For the text-containing cell, return its midpoint in (x, y) coordinate format. 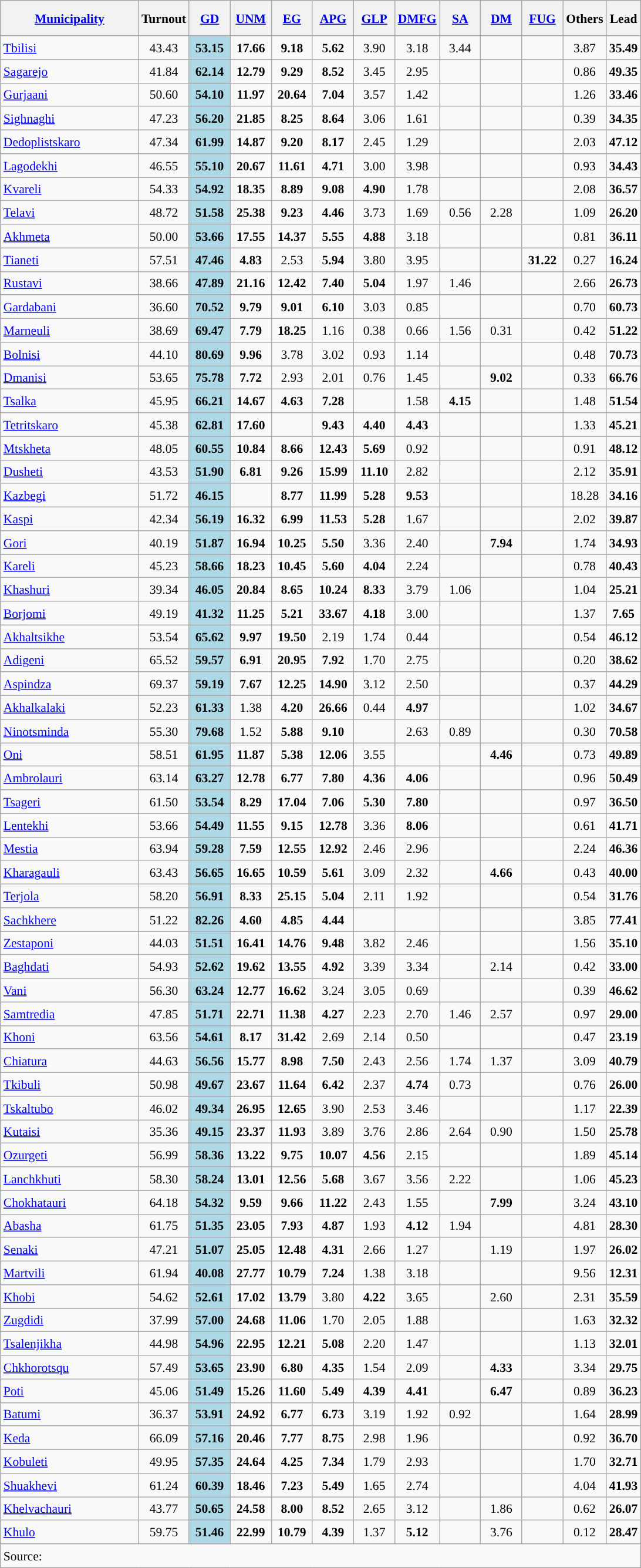
3.67 (375, 1179)
43.77 (164, 1509)
63.94 (164, 849)
Mestia (69, 849)
40.79 (623, 1061)
26.73 (623, 283)
46.05 (210, 590)
4.36 (375, 778)
9.97 (251, 637)
46.02 (164, 1108)
34.35 (623, 119)
20.84 (251, 590)
50.00 (164, 236)
Poti (69, 1391)
1.09 (585, 213)
5.68 (333, 1179)
10.07 (333, 1155)
31.76 (623, 896)
Vani (69, 990)
5.21 (292, 613)
60.73 (623, 307)
46.15 (210, 496)
16.62 (292, 990)
34.93 (623, 543)
2.86 (417, 1132)
61.99 (210, 142)
9.08 (333, 189)
33.00 (623, 967)
47.34 (164, 142)
2.70 (417, 1014)
38.66 (164, 283)
2.22 (460, 1179)
8.64 (333, 119)
8.65 (292, 590)
GD (210, 18)
0.50 (417, 1037)
12.31 (623, 1273)
13.22 (251, 1155)
14.76 (292, 943)
47.89 (210, 283)
Shuakhevi (69, 1485)
17.04 (292, 802)
6.42 (333, 1085)
10.59 (292, 873)
5.38 (292, 755)
45.95 (164, 401)
36.70 (623, 1438)
52.62 (210, 967)
5.88 (292, 731)
49.34 (210, 1108)
0.78 (585, 566)
58.20 (164, 896)
0.37 (585, 684)
21.16 (251, 283)
16.65 (251, 873)
9.15 (292, 825)
2.01 (333, 378)
5.55 (333, 236)
38.69 (164, 331)
2.28 (501, 213)
APG (333, 18)
6.10 (333, 307)
Mtskheta (69, 448)
79.68 (210, 731)
0.90 (501, 1132)
13.55 (292, 967)
Akhalkalaki (69, 708)
33.67 (333, 613)
4.22 (375, 1297)
Ninotsminda (69, 731)
13.79 (292, 1297)
1.13 (585, 1344)
63.24 (210, 990)
15.99 (333, 472)
12.77 (251, 990)
5.62 (333, 48)
Lanchkhuti (69, 1179)
9.01 (292, 307)
Lagodekhi (69, 166)
45.21 (623, 425)
7.06 (333, 802)
9.53 (417, 496)
24.68 (251, 1320)
0.12 (585, 1532)
Gori (69, 543)
23.90 (251, 1367)
56.56 (210, 1061)
14.67 (251, 401)
58.66 (210, 566)
0.70 (585, 307)
4.40 (375, 425)
FUG (542, 18)
2.74 (417, 1485)
1.47 (417, 1344)
40.19 (164, 543)
Tsalenjikha (69, 1344)
25.38 (251, 213)
Tkibuli (69, 1085)
2.03 (585, 142)
51.49 (210, 1391)
2.75 (417, 660)
Tetritskaro (69, 425)
Samtredia (69, 1014)
1.16 (333, 331)
0.96 (585, 778)
Lentekhi (69, 825)
16.94 (251, 543)
11.25 (251, 613)
Sighnaghi (69, 119)
69.37 (164, 684)
3.78 (292, 354)
5.12 (417, 1532)
1.94 (460, 1226)
4.85 (292, 920)
1.67 (417, 519)
49.19 (164, 613)
1.54 (375, 1367)
56.65 (210, 873)
DM (501, 18)
26.95 (251, 1108)
75.78 (210, 378)
6.81 (251, 472)
7.67 (251, 684)
2.69 (333, 1037)
4.92 (333, 967)
57.49 (164, 1367)
2.31 (585, 1297)
2.32 (417, 873)
Kaspi (69, 519)
0.81 (585, 236)
51.54 (623, 401)
Sachkhere (69, 920)
Dmanisi (69, 378)
40.43 (623, 566)
22.99 (251, 1532)
64.18 (164, 1202)
0.31 (501, 331)
2.82 (417, 472)
47.46 (210, 260)
66.09 (164, 1438)
UNM (251, 18)
7.94 (501, 543)
4.83 (251, 260)
56.91 (210, 896)
3.87 (585, 48)
8.25 (292, 119)
10.24 (333, 590)
59.28 (210, 849)
Telavi (69, 213)
3.65 (417, 1297)
4.27 (333, 1014)
2.19 (333, 637)
Gurjaani (69, 95)
1.69 (417, 213)
12.06 (333, 755)
4.56 (375, 1155)
0.47 (585, 1037)
3.57 (375, 95)
0.30 (585, 731)
11.87 (251, 755)
56.19 (210, 519)
61.50 (164, 802)
4.43 (417, 425)
1.14 (417, 354)
Akhaltsikhe (69, 637)
3.79 (417, 590)
23.37 (251, 1132)
28.30 (623, 1226)
41.84 (164, 71)
Kobuleti (69, 1462)
15.26 (251, 1391)
4.66 (501, 873)
47.85 (164, 1014)
4.81 (585, 1226)
1.29 (417, 142)
8.00 (292, 1509)
7.99 (501, 1202)
10.84 (251, 448)
14.87 (251, 142)
4.74 (417, 1085)
35.49 (623, 48)
26.66 (333, 708)
2.63 (417, 731)
26.07 (623, 1509)
Kareli (69, 566)
0.27 (585, 260)
3.45 (375, 71)
26.00 (623, 1085)
21.85 (251, 119)
1.64 (585, 1414)
47.23 (164, 119)
1.96 (417, 1438)
1.93 (375, 1226)
43.10 (623, 1202)
47.21 (164, 1250)
20.64 (292, 95)
Ambrolauri (69, 778)
4.63 (292, 401)
61.94 (164, 1273)
12.55 (292, 849)
0.62 (585, 1509)
25.05 (251, 1250)
4.06 (417, 778)
Khelvachauri (69, 1509)
Sagarejo (69, 71)
12.25 (292, 684)
2.02 (585, 519)
60.39 (210, 1485)
22.71 (251, 1014)
7.92 (333, 660)
Chkhorotsqu (69, 1367)
0.20 (585, 660)
3.02 (333, 354)
4.15 (460, 401)
41.32 (210, 613)
44.10 (164, 354)
7.65 (623, 613)
23.05 (251, 1226)
34.67 (623, 708)
46.62 (623, 990)
60.55 (210, 448)
17.55 (251, 236)
1.42 (417, 95)
13.01 (251, 1179)
51.46 (210, 1532)
19.50 (292, 637)
0.48 (585, 354)
1.50 (585, 1132)
8.66 (292, 448)
11.53 (333, 519)
32.01 (623, 1344)
50.60 (164, 95)
Adigeni (69, 660)
2.64 (460, 1132)
0.38 (375, 331)
31.22 (542, 260)
1.52 (251, 731)
Baghdati (69, 967)
7.23 (292, 1485)
58.36 (210, 1155)
6.80 (292, 1367)
2.50 (417, 684)
61.24 (164, 1485)
1.61 (417, 119)
16.24 (623, 260)
35.59 (623, 1297)
3.39 (375, 967)
Tsageri (69, 802)
56.30 (164, 990)
Others (585, 18)
43.53 (164, 472)
Zugdidi (69, 1320)
51.51 (210, 943)
52.61 (210, 1297)
Dedoplistskaro (69, 142)
48.72 (164, 213)
8.98 (292, 1061)
41.71 (623, 825)
48.05 (164, 448)
Tskaltubo (69, 1108)
53.91 (210, 1414)
51.35 (210, 1226)
3.98 (417, 166)
4.44 (333, 920)
4.88 (375, 236)
4.87 (333, 1226)
35.36 (164, 1132)
45.14 (623, 1155)
9.59 (251, 1202)
63.56 (164, 1037)
54.92 (210, 189)
16.32 (251, 519)
34.43 (623, 166)
49.35 (623, 71)
Chokhatauri (69, 1202)
Turnout (164, 18)
3.05 (375, 990)
17.66 (251, 48)
44.03 (164, 943)
53.15 (210, 48)
24.64 (251, 1462)
2.60 (501, 1297)
9.43 (333, 425)
3.82 (375, 943)
0.43 (585, 873)
54.10 (210, 95)
4.90 (375, 189)
Khulo (69, 1532)
18.28 (585, 496)
Bolnisi (69, 354)
36.11 (623, 236)
58.24 (210, 1179)
8.29 (251, 802)
80.69 (210, 354)
1.79 (375, 1462)
2.96 (417, 849)
36.37 (164, 1414)
Kvareli (69, 189)
51.58 (210, 213)
48.12 (623, 448)
1.48 (585, 401)
5.30 (375, 802)
1.26 (585, 95)
20.46 (251, 1438)
36.60 (164, 307)
12.56 (292, 1179)
11.60 (292, 1391)
49.67 (210, 1085)
44.29 (623, 684)
25.15 (292, 896)
6.47 (501, 1391)
1.45 (417, 378)
1.88 (417, 1320)
29.00 (623, 1014)
Batumi (69, 1414)
6.91 (251, 660)
36.50 (623, 802)
31.42 (292, 1037)
11.38 (292, 1014)
SA (460, 18)
9.26 (292, 472)
62.81 (210, 425)
5.08 (333, 1344)
2.56 (417, 1061)
2.08 (585, 189)
54.62 (164, 1297)
3.89 (333, 1132)
63.14 (164, 778)
11.06 (292, 1320)
6.99 (292, 519)
1.17 (585, 1108)
50.49 (623, 778)
0.69 (417, 990)
9.20 (292, 142)
Municipality (69, 18)
59.57 (210, 660)
23.19 (623, 1037)
3.73 (375, 213)
55.30 (164, 731)
DMFG (417, 18)
51.71 (210, 1014)
1.19 (501, 1250)
12.48 (292, 1250)
0.86 (585, 71)
1.63 (585, 1320)
Tbilisi (69, 48)
7.79 (251, 331)
2.95 (417, 71)
11.61 (292, 166)
Khobi (69, 1297)
Oni (69, 755)
45.06 (164, 1391)
18.35 (251, 189)
52.23 (164, 708)
49.15 (210, 1132)
Marneuli (69, 331)
17.02 (251, 1297)
1.65 (375, 1485)
3.46 (417, 1108)
44.63 (164, 1061)
65.52 (164, 660)
7.04 (333, 95)
4.33 (501, 1367)
5.69 (375, 448)
7.93 (292, 1226)
34.16 (623, 496)
1.27 (417, 1250)
36.57 (623, 189)
4.35 (333, 1367)
5.50 (333, 543)
0.66 (417, 331)
2.15 (417, 1155)
Source: (320, 1556)
24.58 (251, 1509)
5.94 (333, 260)
9.23 (292, 213)
20.95 (292, 660)
Khashuri (69, 590)
59.75 (164, 1532)
Lead (623, 18)
9.02 (501, 378)
11.93 (292, 1132)
51.87 (210, 543)
61.33 (210, 708)
9.48 (333, 943)
22.39 (623, 1108)
3.06 (375, 119)
51.90 (210, 472)
4.41 (417, 1391)
11.10 (375, 472)
14.90 (333, 684)
65.62 (210, 637)
57.51 (164, 260)
Kazbegi (69, 496)
3.55 (375, 755)
0.91 (585, 448)
49.95 (164, 1462)
24.92 (251, 1414)
66.21 (210, 401)
Borjomi (69, 613)
56.99 (164, 1155)
69.47 (210, 331)
61.95 (210, 755)
10.25 (292, 543)
0.85 (417, 307)
25.21 (623, 590)
63.43 (164, 873)
44.98 (164, 1344)
82.26 (210, 920)
6.73 (333, 1414)
18.23 (251, 566)
1.02 (585, 708)
2.23 (375, 1014)
26.02 (623, 1250)
7.40 (333, 283)
4.97 (417, 708)
Rustavi (69, 283)
9.96 (251, 354)
40.08 (210, 1273)
63.27 (210, 778)
0.61 (585, 825)
28.99 (623, 1414)
2.12 (585, 472)
57.35 (210, 1462)
56.20 (210, 119)
11.64 (292, 1085)
39.87 (623, 519)
51.72 (164, 496)
50.65 (210, 1509)
7.24 (333, 1273)
40.00 (623, 873)
8.06 (417, 825)
11.55 (251, 825)
Abasha (69, 1226)
57.16 (210, 1438)
54.61 (210, 1037)
12.43 (333, 448)
54.96 (210, 1344)
1.04 (585, 590)
54.49 (210, 825)
47.12 (623, 142)
EG (292, 18)
22.95 (251, 1344)
62.14 (210, 71)
54.33 (164, 189)
4.60 (251, 920)
15.77 (251, 1061)
Senaki (69, 1250)
12.21 (292, 1344)
5.60 (333, 566)
11.99 (333, 496)
77.41 (623, 920)
2.37 (375, 1085)
32.32 (623, 1320)
43.43 (164, 48)
46.36 (623, 849)
50.98 (164, 1085)
1.58 (417, 401)
51.07 (210, 1250)
16.41 (251, 943)
0.56 (460, 213)
17.60 (251, 425)
70.73 (623, 354)
9.10 (333, 731)
1.86 (501, 1509)
7.28 (333, 401)
42.34 (164, 519)
9.79 (251, 307)
35.10 (623, 943)
12.42 (292, 283)
4.25 (292, 1462)
37.99 (164, 1320)
46.12 (623, 637)
3.19 (375, 1414)
26.20 (623, 213)
10.45 (292, 566)
55.10 (210, 166)
3.03 (375, 307)
7.77 (292, 1438)
9.75 (292, 1155)
2.09 (417, 1367)
38.62 (623, 660)
Gardabani (69, 307)
2.05 (375, 1320)
Chiatura (69, 1061)
66.76 (623, 378)
49.89 (623, 755)
2.20 (375, 1344)
11.97 (251, 95)
Keda (69, 1438)
57.00 (210, 1320)
19.62 (251, 967)
2.11 (375, 896)
7.50 (333, 1061)
35.91 (623, 472)
12.65 (292, 1108)
Tsalka (69, 401)
58.30 (164, 1179)
41.93 (623, 1485)
2.57 (501, 1014)
2.45 (375, 142)
70.52 (210, 307)
18.25 (292, 331)
3.44 (460, 48)
9.56 (585, 1273)
Kutaisi (69, 1132)
2.98 (375, 1438)
32.71 (623, 1462)
36.23 (623, 1391)
8.89 (292, 189)
9.29 (292, 71)
23.67 (251, 1085)
3.85 (585, 920)
9.66 (292, 1202)
Khoni (69, 1037)
0.33 (585, 378)
12.92 (333, 849)
1.78 (417, 189)
58.51 (164, 755)
18.46 (251, 1485)
4.18 (375, 613)
27.77 (251, 1273)
54.93 (164, 967)
9.18 (292, 48)
4.71 (333, 166)
11.22 (333, 1202)
2.65 (375, 1509)
7.34 (333, 1462)
25.78 (623, 1132)
4.20 (292, 708)
45.38 (164, 425)
1.55 (417, 1202)
Tianeti (69, 260)
Zestaponi (69, 943)
2.40 (417, 543)
Akhmeta (69, 236)
8.77 (292, 496)
39.34 (164, 590)
Martvili (69, 1273)
46.55 (164, 166)
7.72 (251, 378)
20.67 (251, 166)
3.56 (417, 1179)
59.19 (210, 684)
61.75 (164, 1226)
Aspindza (69, 684)
Terjola (69, 896)
70.58 (623, 731)
54.32 (210, 1202)
1.33 (585, 425)
12.79 (251, 71)
5.61 (333, 873)
Ozurgeti (69, 1155)
8.75 (333, 1438)
Kharagauli (69, 873)
33.46 (623, 95)
1.89 (585, 1155)
4.12 (417, 1226)
28.47 (623, 1532)
29.75 (623, 1367)
7.59 (251, 849)
3.95 (417, 260)
GLP (375, 18)
Dusheti (69, 472)
14.37 (292, 236)
4.31 (333, 1250)
